From the cell containing the given text, extract its center point as (X, Y) coordinate. 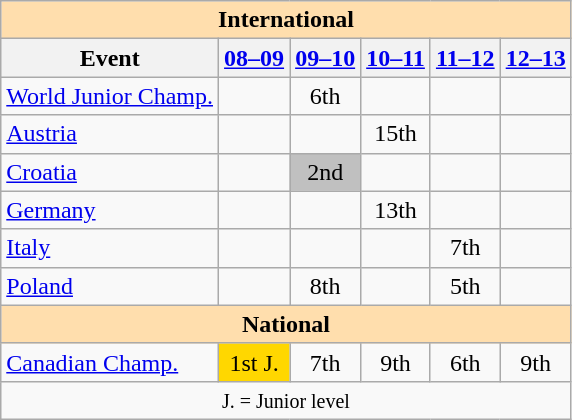
World Junior Champ. (110, 96)
Canadian Champ. (110, 362)
1st J. (254, 362)
12–13 (536, 58)
5th (465, 286)
Croatia (110, 172)
Poland (110, 286)
Italy (110, 248)
Austria (110, 134)
Germany (110, 210)
10–11 (396, 58)
15th (396, 134)
08–09 (254, 58)
International (286, 20)
2nd (326, 172)
13th (396, 210)
Event (110, 58)
8th (326, 286)
09–10 (326, 58)
11–12 (465, 58)
National (286, 324)
J. = Junior level (286, 400)
